Identify which cell holds the provided text, then report its [X, Y] central coordinate. 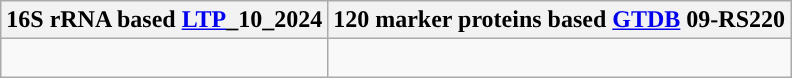
120 marker proteins based GTDB 09-RS220 [560, 20]
16S rRNA based LTP_10_2024 [164, 20]
